For the text-containing cell, return its midpoint in (x, y) coordinate format. 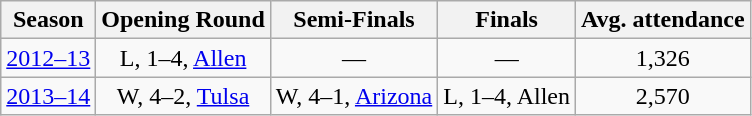
2012–13 (48, 58)
Finals (507, 20)
W, 4–2, Tulsa (183, 96)
Season (48, 20)
2013–14 (48, 96)
1,326 (662, 58)
Semi-Finals (354, 20)
2,570 (662, 96)
Opening Round (183, 20)
W, 4–1, Arizona (354, 96)
Avg. attendance (662, 20)
